Provide the (X, Y) coordinate of the cell's center where the given text is located.  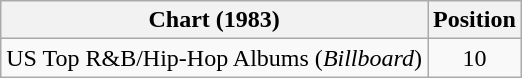
Position (475, 20)
Chart (1983) (214, 20)
US Top R&B/Hip-Hop Albums (Billboard) (214, 58)
10 (475, 58)
